Capture the cell that displays the provided text and extract its [X, Y] central coordinate. 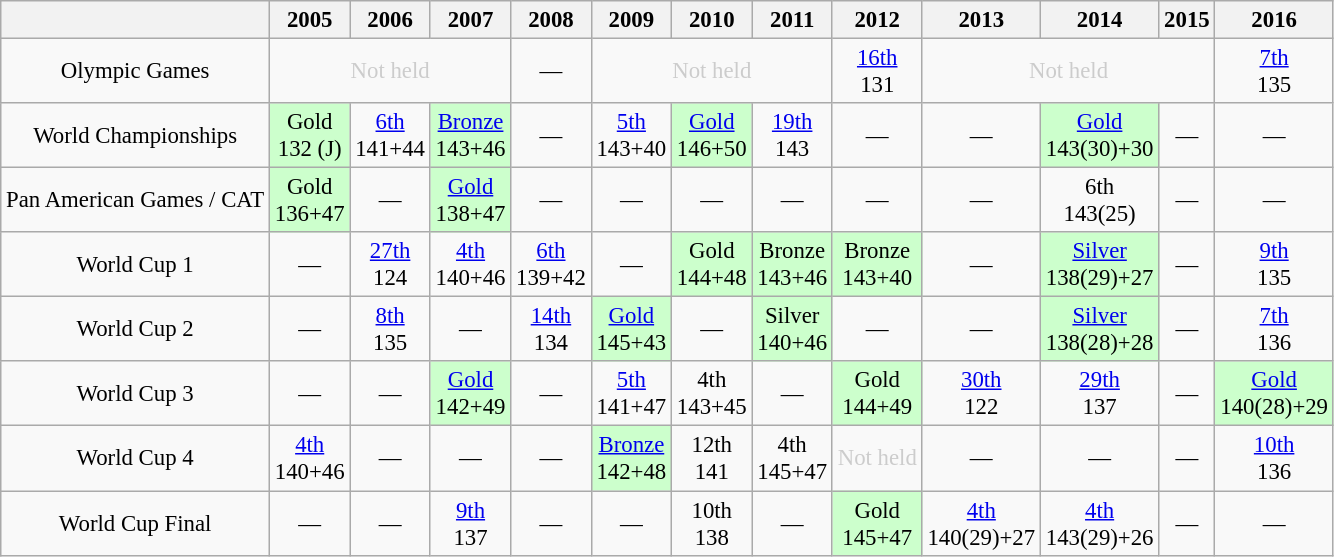
5th143+40 [631, 136]
14th134 [551, 330]
2005 [309, 20]
Gold144+49 [877, 394]
Bronze143+40 [877, 264]
16th131 [877, 72]
4th143(29)+26 [1099, 524]
Gold145+43 [631, 330]
Gold140(28)+29 [1274, 394]
2007 [470, 20]
7th136 [1274, 330]
2014 [1099, 20]
Pan American Games / CAT [136, 200]
12th141 [712, 458]
4th145+47 [792, 458]
Gold136+47 [309, 200]
Gold146+50 [712, 136]
World Cup 2 [136, 330]
7th135 [1274, 72]
10th136 [1274, 458]
4th143+45 [712, 394]
9th137 [470, 524]
2009 [631, 20]
Gold142+49 [470, 394]
27th124 [390, 264]
2006 [390, 20]
8th135 [390, 330]
Silver140+46 [792, 330]
2016 [1274, 20]
2012 [877, 20]
29th137 [1099, 394]
Silver138(28)+28 [1099, 330]
Olympic Games [136, 72]
World Championships [136, 136]
World Cup 4 [136, 458]
2013 [981, 20]
2010 [712, 20]
19th143 [792, 136]
World Cup 1 [136, 264]
Gold138+47 [470, 200]
2015 [1187, 20]
Gold144+48 [712, 264]
30th122 [981, 394]
Gold145+47 [877, 524]
9th135 [1274, 264]
World Cup 3 [136, 394]
Gold143(30)+30 [1099, 136]
10th 138 [712, 524]
World Cup Final [136, 524]
6th139+42 [551, 264]
5th141+47 [631, 394]
2008 [551, 20]
6th141+44 [390, 136]
Bronze142+48 [631, 458]
Silver138(29)+27 [1099, 264]
6th143(25) [1099, 200]
2011 [792, 20]
Gold132 (J) [309, 136]
4th140(29)+27 [981, 524]
